From the cell containing the given text, extract its center point as [x, y] coordinate. 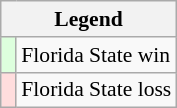
Legend [89, 19]
Florida State win [96, 55]
Florida State loss [96, 90]
